Search for the cell housing the specified text and yield its (X, Y) center coordinate. 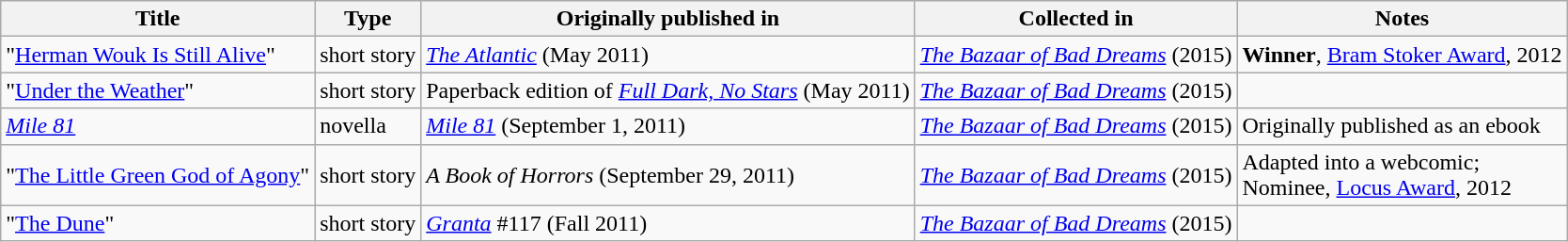
Winner, Bram Stoker Award, 2012 (1403, 55)
"The Little Green God of Agony" (158, 175)
Originally published in (667, 19)
Originally published as an ebook (1403, 126)
Type (368, 19)
Collected in (1075, 19)
"The Dune" (158, 223)
The Atlantic (May 2011) (667, 55)
Paperback edition of Full Dark, No Stars (May 2011) (667, 90)
"Herman Wouk Is Still Alive" (158, 55)
Granta #117 (Fall 2011) (667, 223)
Mile 81 (September 1, 2011) (667, 126)
Adapted into a webcomic;Nominee, Locus Award, 2012 (1403, 175)
Notes (1403, 19)
Title (158, 19)
A Book of Horrors (September 29, 2011) (667, 175)
novella (368, 126)
"Under the Weather" (158, 90)
Mile 81 (158, 126)
